Pinpoint the cell where the given text exists, returning its [x, y] midpoint coordinate. 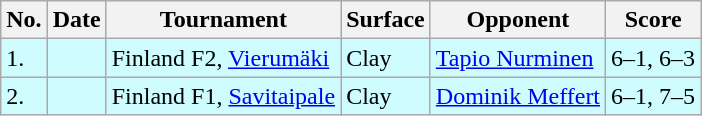
2. [24, 96]
Dominik Meffert [518, 96]
6–1, 6–3 [654, 58]
Surface [386, 20]
Date [76, 20]
Finland F1, Savitaipale [223, 96]
6–1, 7–5 [654, 96]
Finland F2, Vierumäki [223, 58]
Tapio Nurminen [518, 58]
Opponent [518, 20]
No. [24, 20]
Score [654, 20]
1. [24, 58]
Tournament [223, 20]
